Identify which cell holds the provided text, then report its [X, Y] central coordinate. 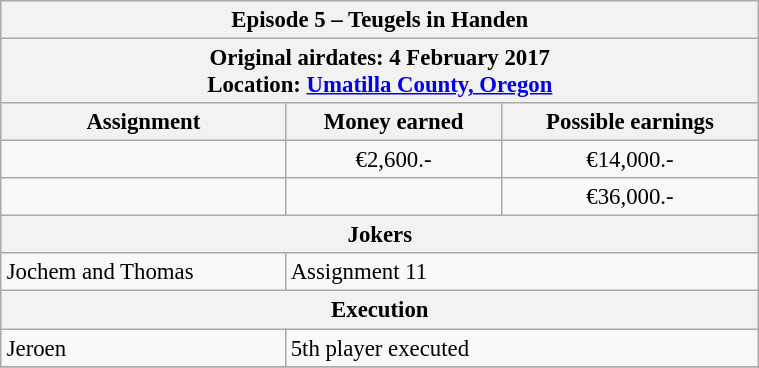
€36,000.- [630, 197]
Original airdates: 4 February 2017Location: Umatilla County, Oregon [380, 70]
Possible earnings [630, 122]
Jeroen [143, 347]
Jochem and Thomas [143, 272]
€14,000.- [630, 160]
€2,600.- [393, 160]
Episode 5 – Teugels in Handen [380, 20]
5th player executed [522, 347]
Jokers [380, 235]
Execution [380, 310]
Money earned [393, 122]
Assignment 11 [522, 272]
Assignment [143, 122]
